Capture the cell that displays the provided text and extract its (x, y) central coordinate. 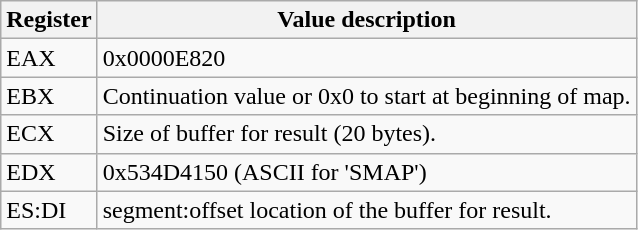
EAX (49, 58)
Size of buffer for result (20 bytes). (366, 134)
EBX (49, 96)
EDX (49, 172)
0x534D4150 (ASCII for 'SMAP') (366, 172)
Value description (366, 20)
0x0000E820 (366, 58)
ES:DI (49, 210)
segment:offset location of the buffer for result. (366, 210)
ECX (49, 134)
Register (49, 20)
Continuation value or 0x0 to start at beginning of map. (366, 96)
